Output the (x, y) coordinate of the center of the cell containing the given text.  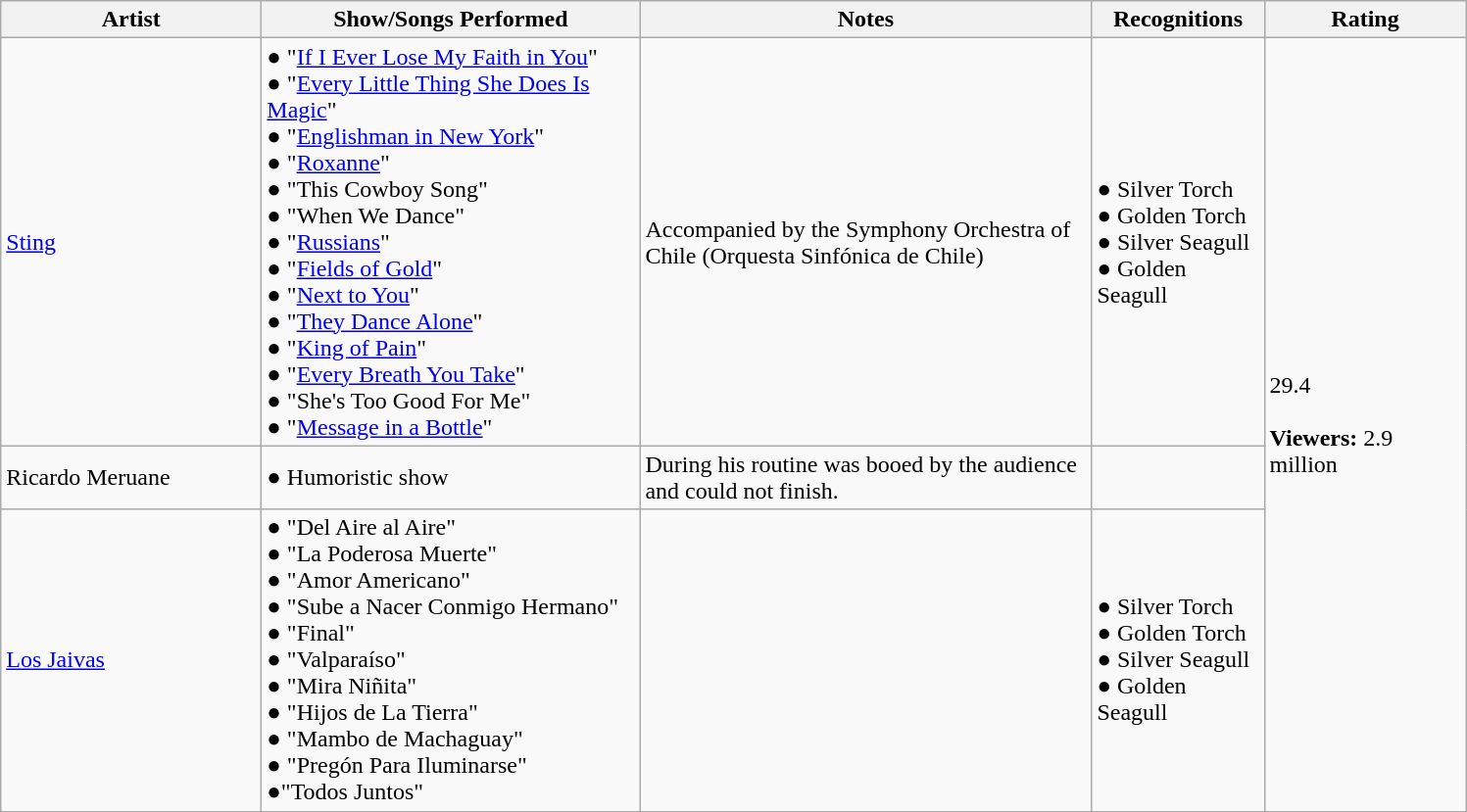
Show/Songs Performed (451, 20)
During his routine was booed by the audience and could not finish. (866, 478)
29.4 Viewers: 2.9 million (1365, 425)
Artist (131, 20)
Ricardo Meruane (131, 478)
Los Jaivas (131, 660)
● Humoristic show (451, 478)
Accompanied by the Symphony Orchestra of Chile (Orquesta Sinfónica de Chile) (866, 242)
Sting (131, 242)
Notes (866, 20)
Recognitions (1178, 20)
Rating (1365, 20)
